Pinpoint the cell where the given text exists, returning its [x, y] midpoint coordinate. 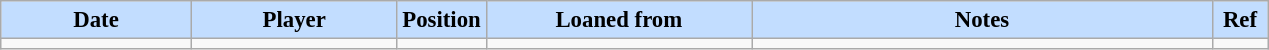
Ref [1240, 20]
Position [442, 20]
Date [96, 20]
Player [294, 20]
Notes [982, 20]
Loaned from [619, 20]
